Identify which cell holds the provided text, then report its [x, y] central coordinate. 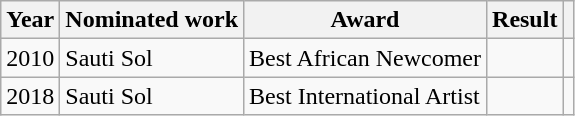
Award [366, 20]
Best International Artist [366, 96]
Best African Newcomer [366, 58]
2010 [30, 58]
2018 [30, 96]
Year [30, 20]
Nominated work [152, 20]
Result [525, 20]
